Scan for the cell matching the given text and deliver its [x, y] coordinate at center. 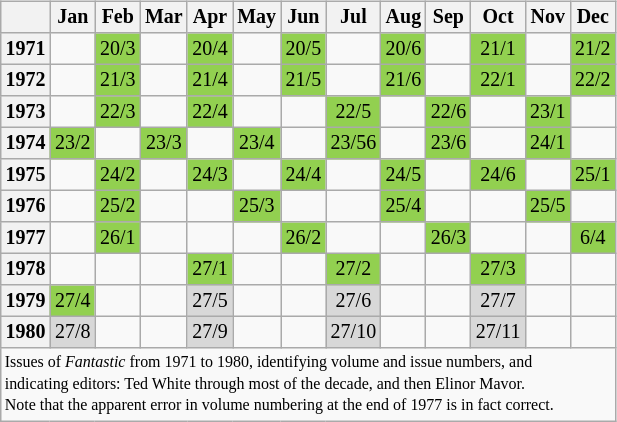
1973 [26, 112]
27/7 [498, 300]
Mar [164, 18]
1971 [26, 48]
25/5 [548, 206]
1977 [26, 238]
24/2 [118, 174]
1978 [26, 268]
23/4 [256, 144]
Jan [72, 18]
23/3 [164, 144]
24/5 [404, 174]
27/10 [354, 332]
27/5 [210, 300]
20/5 [304, 48]
22/5 [354, 112]
23/1 [548, 112]
25/2 [118, 206]
23/56 [354, 144]
1980 [26, 332]
21/6 [404, 80]
23/6 [448, 144]
22/3 [118, 112]
27/4 [72, 300]
27/11 [498, 332]
22/6 [448, 112]
1975 [26, 174]
21/1 [498, 48]
24/6 [498, 174]
24/3 [210, 174]
Apr [210, 18]
Sep [448, 18]
1974 [26, 144]
26/1 [118, 238]
24/1 [548, 144]
27/6 [354, 300]
Nov [548, 18]
Oct [498, 18]
21/3 [118, 80]
20/4 [210, 48]
27/3 [498, 268]
20/6 [404, 48]
24/4 [304, 174]
27/9 [210, 332]
6/4 [592, 238]
May [256, 18]
25/4 [404, 206]
20/3 [118, 48]
Jun [304, 18]
Jul [354, 18]
27/1 [210, 268]
1979 [26, 300]
22/2 [592, 80]
21/2 [592, 48]
1976 [26, 206]
21/4 [210, 80]
1972 [26, 80]
27/8 [72, 332]
22/1 [498, 80]
22/4 [210, 112]
25/1 [592, 174]
25/3 [256, 206]
21/5 [304, 80]
26/3 [448, 238]
23/2 [72, 144]
Feb [118, 18]
Dec [592, 18]
Aug [404, 18]
26/2 [304, 238]
27/2 [354, 268]
